Pinpoint the cell where the given text exists, returning its (x, y) midpoint coordinate. 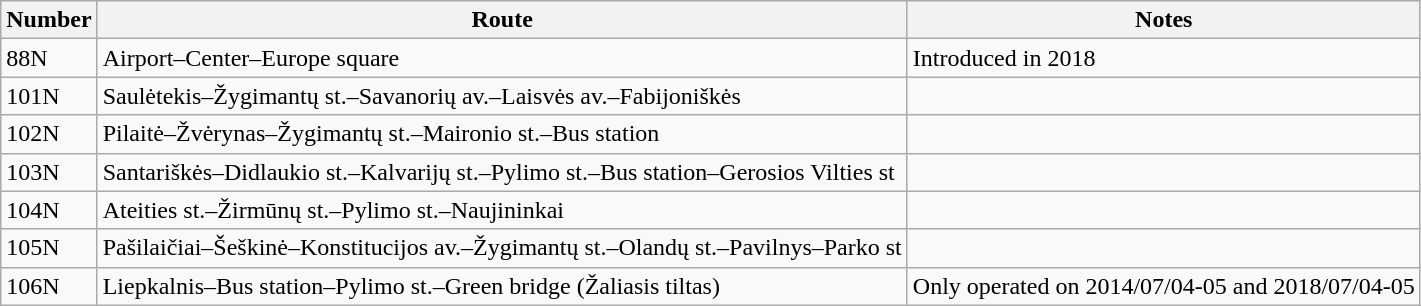
Number (49, 20)
Santariškės–Didlaukio st.–Kalvarijų st.–Pylimo st.–Bus station–Gerosios Vilties st (502, 172)
Airport–Center–Europe square (502, 58)
Saulėtekis–Žygimantų st.–Savanorių av.–Laisvės av.–Fabijoniškės (502, 96)
Ateities st.–Žirmūnų st.–Pylimo st.–Naujininkai (502, 210)
101N (49, 96)
102N (49, 134)
103N (49, 172)
Notes (1164, 20)
106N (49, 286)
Only operated on 2014/07/04-05 and 2018/07/04-05 (1164, 286)
Pilaitė–Žvėrynas–Žygimantų st.–Maironio st.–Bus station (502, 134)
105N (49, 248)
Introduced in 2018 (1164, 58)
Liepkalnis–Bus station–Pylimo st.–Green bridge (Žaliasis tiltas) (502, 286)
104N (49, 210)
Pašilaičiai–Šeškinė–Konstitucijos av.–Žygimantų st.–Olandų st.–Pavilnys–Parko st (502, 248)
88N (49, 58)
Route (502, 20)
